Output the [x, y] coordinate of the center of the cell containing the given text.  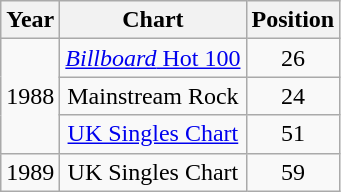
24 [293, 96]
1989 [30, 172]
51 [293, 134]
26 [293, 58]
1988 [30, 96]
Billboard Hot 100 [153, 58]
Chart [153, 20]
Position [293, 20]
59 [293, 172]
Mainstream Rock [153, 96]
Year [30, 20]
